Capture the cell that displays the provided text and extract its (X, Y) central coordinate. 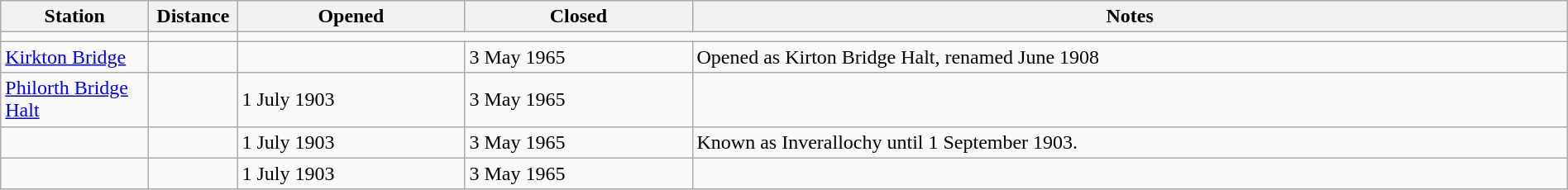
Known as Inverallochy until 1 September 1903. (1130, 142)
Philorth Bridge Halt (74, 99)
Closed (579, 17)
Distance (194, 17)
Station (74, 17)
Opened as Kirton Bridge Halt, renamed June 1908 (1130, 57)
Notes (1130, 17)
Opened (351, 17)
Kirkton Bridge (74, 57)
